Extract the [x, y] coordinate from the center of the cell holding the provided text.  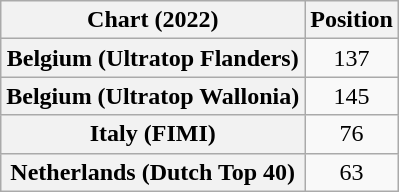
76 [352, 134]
Chart (2022) [153, 20]
Belgium (Ultratop Wallonia) [153, 96]
145 [352, 96]
Position [352, 20]
137 [352, 58]
Italy (FIMI) [153, 134]
Netherlands (Dutch Top 40) [153, 172]
63 [352, 172]
Belgium (Ultratop Flanders) [153, 58]
